Determine the (x, y) coordinate at the center of the cell enclosing the given text.  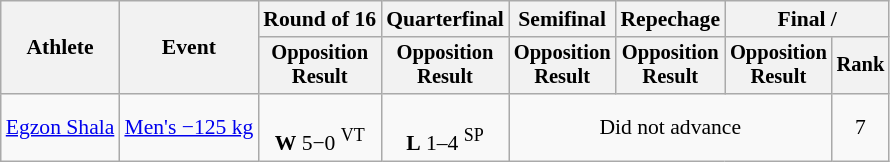
Men's −125 kg (188, 128)
Semifinal (562, 19)
L 1–4 SP (445, 128)
Event (188, 48)
Athlete (60, 48)
7 (861, 128)
Did not advance (670, 128)
W 5−0 VT (320, 128)
Egzon Shala (60, 128)
Repechage (670, 19)
Quarterfinal (445, 19)
Rank (861, 66)
Final / (807, 19)
Round of 16 (320, 19)
